Locate the cell with the specified text and output its (X, Y) center coordinate. 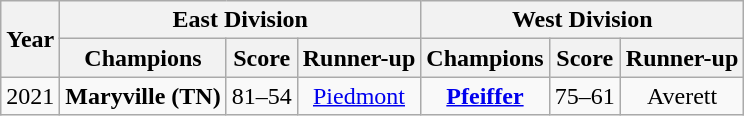
West Division (582, 20)
Piedmont (359, 96)
81–54 (262, 96)
Maryville (TN) (143, 96)
Averett (682, 96)
75–61 (584, 96)
Year (30, 39)
Pfeiffer (485, 96)
2021 (30, 96)
East Division (240, 20)
